Detect which cell encompasses the target text, then output its (X, Y) center coordinate. 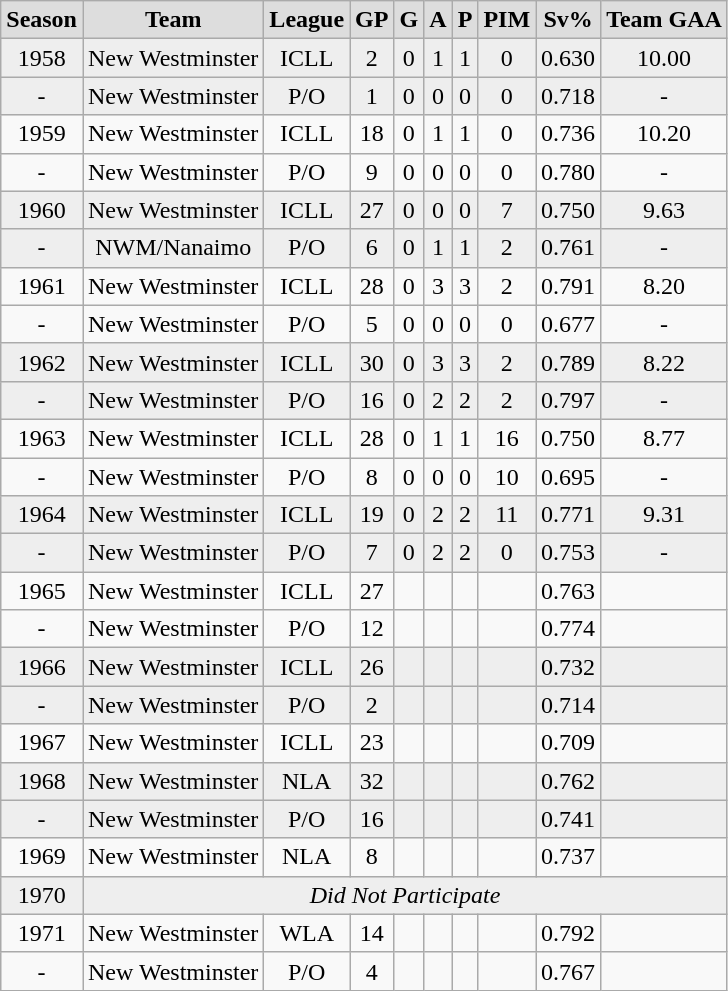
12 (372, 629)
GP (372, 20)
18 (372, 134)
8.77 (664, 438)
0.771 (568, 515)
PIM (507, 20)
1970 (42, 895)
1971 (42, 933)
0.761 (568, 248)
30 (372, 362)
14 (372, 933)
0.789 (568, 362)
0.763 (568, 591)
1964 (42, 515)
1968 (42, 781)
0.753 (568, 553)
23 (372, 743)
0.714 (568, 705)
26 (372, 667)
1965 (42, 591)
1958 (42, 58)
10.20 (664, 134)
1961 (42, 286)
32 (372, 781)
4 (372, 971)
Season (42, 20)
11 (507, 515)
1969 (42, 857)
5 (372, 324)
NWM/Nanaimo (172, 248)
10 (507, 477)
0.792 (568, 933)
Team GAA (664, 20)
0.718 (568, 96)
0.677 (568, 324)
8.22 (664, 362)
0.797 (568, 400)
8.20 (664, 286)
9 (372, 172)
1959 (42, 134)
0.630 (568, 58)
6 (372, 248)
19 (372, 515)
0.695 (568, 477)
G (409, 20)
9.31 (664, 515)
0.767 (568, 971)
10.00 (664, 58)
A (438, 20)
0.741 (568, 819)
9.63 (664, 210)
1960 (42, 210)
Did Not Participate (404, 895)
0.762 (568, 781)
0.736 (568, 134)
0.791 (568, 286)
1967 (42, 743)
0.709 (568, 743)
1963 (42, 438)
Sv% (568, 20)
0.780 (568, 172)
0.732 (568, 667)
League (307, 20)
1966 (42, 667)
Team (172, 20)
1962 (42, 362)
WLA (307, 933)
0.774 (568, 629)
0.737 (568, 857)
P (465, 20)
